Determine the (x, y) coordinate at the center of the cell enclosing the given text.  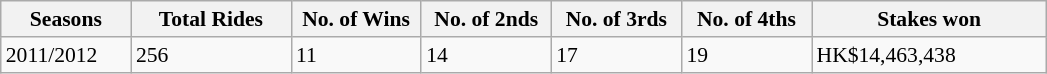
2011/2012 (66, 55)
19 (746, 55)
No. of 2nds (486, 19)
Total Rides (211, 19)
Seasons (66, 19)
256 (211, 55)
No. of 4ths (746, 19)
17 (616, 55)
11 (356, 55)
14 (486, 55)
No. of 3rds (616, 19)
HK$14,463,438 (930, 55)
Stakes won (930, 19)
No. of Wins (356, 19)
